Output the [X, Y] coordinate of the center of the cell containing the given text.  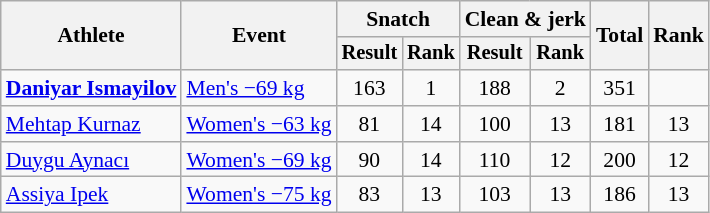
Clean & jerk [526, 19]
Women's −69 kg [258, 160]
Men's −69 kg [258, 88]
100 [495, 124]
83 [370, 195]
Event [258, 36]
181 [620, 124]
90 [370, 160]
2 [560, 88]
Athlete [92, 36]
163 [370, 88]
200 [620, 160]
Assiya Ipek [92, 195]
188 [495, 88]
186 [620, 195]
Daniyar Ismayilov [92, 88]
1 [431, 88]
Mehtap Kurnaz [92, 124]
110 [495, 160]
Total [620, 36]
351 [620, 88]
81 [370, 124]
Duygu Aynacı [92, 160]
Snatch [398, 19]
103 [495, 195]
Women's −75 kg [258, 195]
Women's −63 kg [258, 124]
